Extract the (x, y) coordinate from the center of the cell holding the provided text.  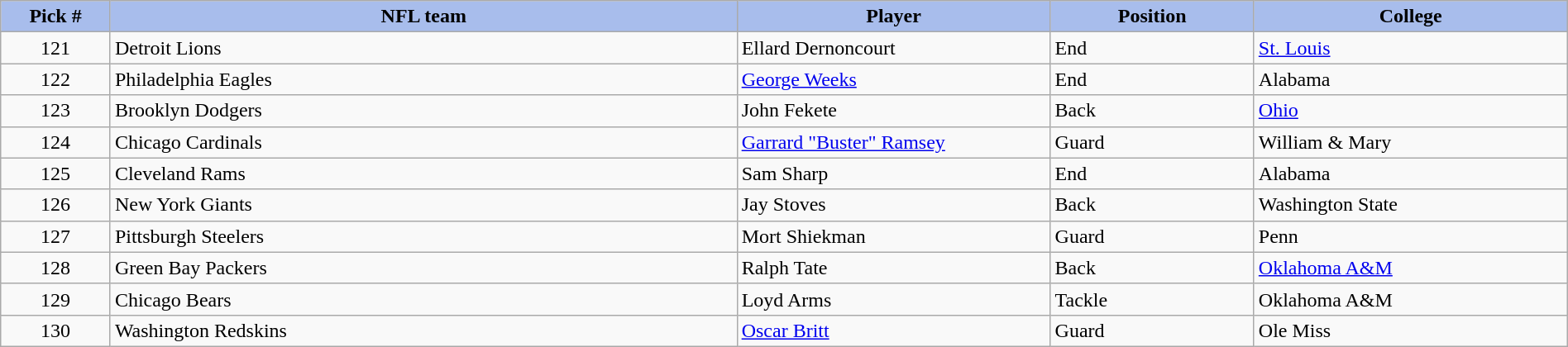
Sam Sharp (893, 173)
Ellard Dernoncourt (893, 48)
130 (56, 330)
Green Bay Packers (423, 268)
Detroit Lions (423, 48)
Chicago Bears (423, 299)
Pick # (56, 17)
Washington Redskins (423, 330)
Pittsburgh Steelers (423, 236)
Philadelphia Eagles (423, 79)
129 (56, 299)
College (1411, 17)
William & Mary (1411, 142)
125 (56, 173)
127 (56, 236)
St. Louis (1411, 48)
Jay Stoves (893, 205)
Garrard "Buster" Ramsey (893, 142)
124 (56, 142)
Brooklyn Dodgers (423, 111)
Washington State (1411, 205)
Player (893, 17)
Penn (1411, 236)
123 (56, 111)
NFL team (423, 17)
121 (56, 48)
Ole Miss (1411, 330)
Mort Shiekman (893, 236)
Loyd Arms (893, 299)
Ralph Tate (893, 268)
122 (56, 79)
128 (56, 268)
Tackle (1152, 299)
New York Giants (423, 205)
Chicago Cardinals (423, 142)
George Weeks (893, 79)
Cleveland Rams (423, 173)
126 (56, 205)
Oscar Britt (893, 330)
Position (1152, 17)
Ohio (1411, 111)
John Fekete (893, 111)
